From the cell containing the given text, extract its center point as [X, Y] coordinate. 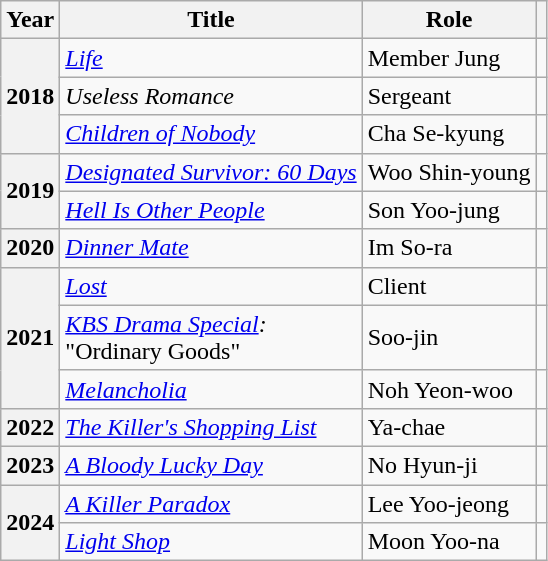
2024 [30, 522]
Cha Se-kyung [449, 134]
Noh Yeon-woo [449, 389]
Sergeant [449, 96]
Lost [211, 286]
Life [211, 58]
The Killer's Shopping List [211, 427]
Moon Yoo-na [449, 542]
A Bloody Lucky Day [211, 465]
Lee Yoo-jeong [449, 503]
Dinner Mate [211, 248]
Year [30, 20]
Melancholia [211, 389]
2018 [30, 96]
Woo Shin-young [449, 172]
No Hyun-ji [449, 465]
Hell Is Other People [211, 210]
Title [211, 20]
KBS Drama Special:"Ordinary Goods" [211, 338]
Soo-jin [449, 338]
2020 [30, 248]
Children of Nobody [211, 134]
Designated Survivor: 60 Days [211, 172]
Son Yoo-jung [449, 210]
Role [449, 20]
Client [449, 286]
Im So-ra [449, 248]
2023 [30, 465]
A Killer Paradox [211, 503]
Light Shop [211, 542]
2019 [30, 191]
2021 [30, 338]
Member Jung [449, 58]
Useless Romance [211, 96]
Ya-chae [449, 427]
2022 [30, 427]
